Locate the cell with the specified text and output its [x, y] center coordinate. 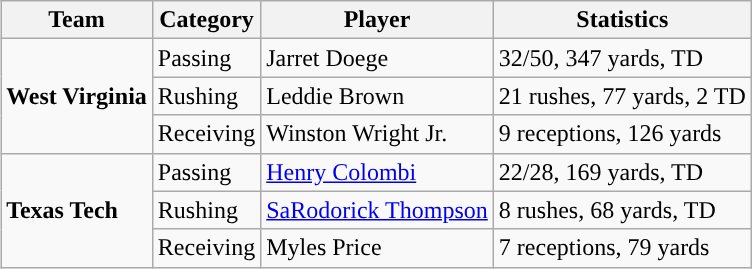
22/28, 169 yards, TD [622, 172]
8 rushes, 68 yards, TD [622, 210]
Team [77, 20]
Winston Wright Jr. [378, 134]
Jarret Doege [378, 58]
Statistics [622, 20]
SaRodorick Thompson [378, 210]
32/50, 347 yards, TD [622, 58]
7 receptions, 79 yards [622, 248]
Category [206, 20]
West Virginia [77, 96]
21 rushes, 77 yards, 2 TD [622, 96]
Leddie Brown [378, 96]
Player [378, 20]
Henry Colombi [378, 172]
Texas Tech [77, 210]
9 receptions, 126 yards [622, 134]
Myles Price [378, 248]
